Locate the cell with the specified text and output its (x, y) center coordinate. 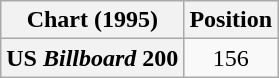
Chart (1995) (92, 20)
Position (231, 20)
156 (231, 58)
US Billboard 200 (92, 58)
